Determine the [x, y] coordinate at the center of the cell enclosing the given text.  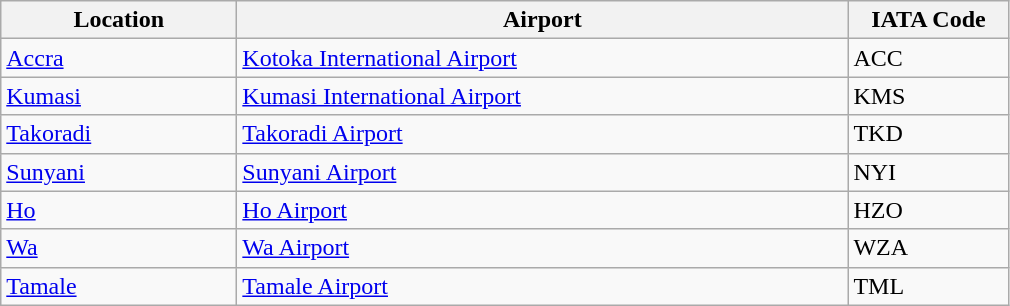
TML [928, 286]
Tamale Airport [542, 286]
Sunyani [119, 172]
Kumasi [119, 96]
Airport [542, 20]
Accra [119, 58]
ACC [928, 58]
Wa [119, 248]
Takoradi Airport [542, 134]
IATA Code [928, 20]
TKD [928, 134]
KMS [928, 96]
NYI [928, 172]
Location [119, 20]
Kotoka International Airport [542, 58]
HZO [928, 210]
Takoradi [119, 134]
Tamale [119, 286]
Sunyani Airport [542, 172]
Ho [119, 210]
Wa Airport [542, 248]
Kumasi International Airport [542, 96]
Ho Airport [542, 210]
WZA [928, 248]
